Identify which cell holds the provided text, then report its [X, Y] central coordinate. 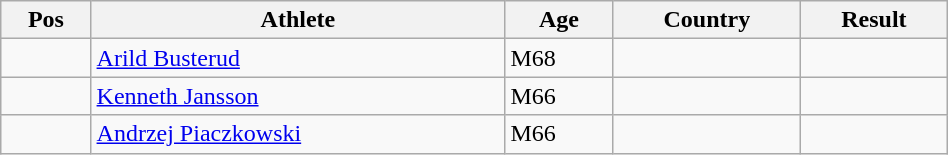
Country [707, 20]
Age [559, 20]
Pos [46, 20]
Andrzej Piaczkowski [298, 134]
Kenneth Jansson [298, 96]
Athlete [298, 20]
Arild Busterud [298, 58]
M68 [559, 58]
Result [874, 20]
